Search for the cell housing the specified text and yield its (X, Y) center coordinate. 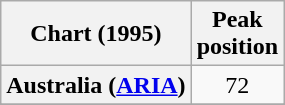
72 (237, 85)
Chart (1995) (96, 34)
Australia (ARIA) (96, 85)
Peakposition (237, 34)
